Return the (X, Y) coordinate for the center point of the cell that contains the specified text.  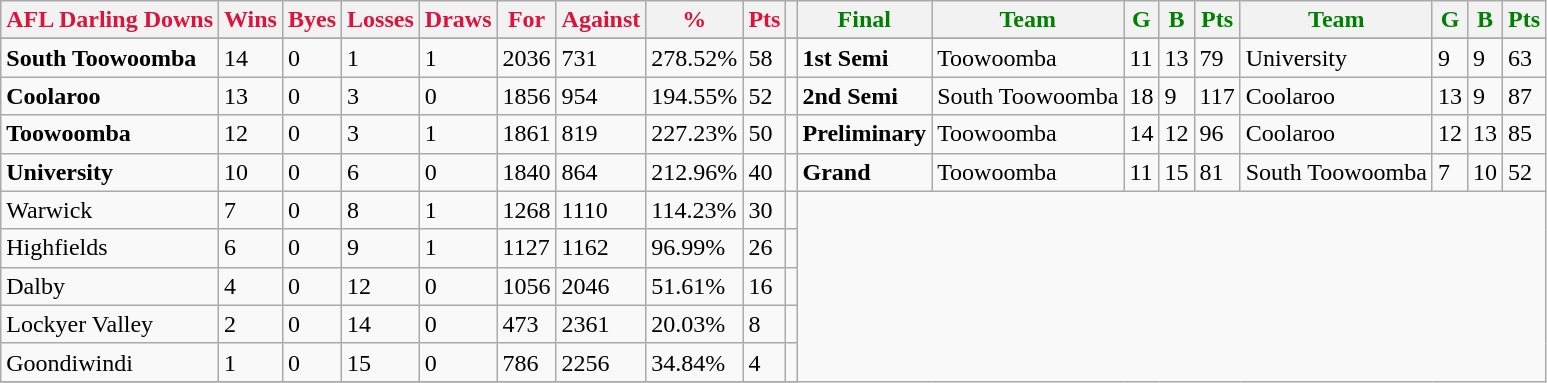
85 (1524, 134)
117 (1217, 96)
Final (864, 20)
Lockyer Valley (110, 324)
18 (1142, 96)
227.23% (694, 134)
79 (1217, 58)
20.03% (694, 324)
2nd Semi (864, 96)
For (526, 20)
786 (526, 362)
819 (601, 134)
96 (1217, 134)
Highfields (110, 248)
Dalby (110, 286)
731 (601, 58)
2046 (601, 286)
1840 (526, 172)
1268 (526, 210)
1162 (601, 248)
1856 (526, 96)
87 (1524, 96)
1861 (526, 134)
278.52% (694, 58)
16 (764, 286)
81 (1217, 172)
51.61% (694, 286)
26 (764, 248)
1056 (526, 286)
212.96% (694, 172)
Losses (381, 20)
% (694, 20)
954 (601, 96)
30 (764, 210)
Goondiwindi (110, 362)
34.84% (694, 362)
1127 (526, 248)
Grand (864, 172)
40 (764, 172)
96.99% (694, 248)
Wins (251, 20)
864 (601, 172)
Against (601, 20)
50 (764, 134)
1st Semi (864, 58)
Draws (458, 20)
Preliminary (864, 134)
1110 (601, 210)
2361 (601, 324)
Warwick (110, 210)
Byes (312, 20)
63 (1524, 58)
114.23% (694, 210)
58 (764, 58)
473 (526, 324)
2036 (526, 58)
194.55% (694, 96)
AFL Darling Downs (110, 20)
2256 (601, 362)
2 (251, 324)
